Output the [X, Y] coordinate of the center of the cell containing the given text.  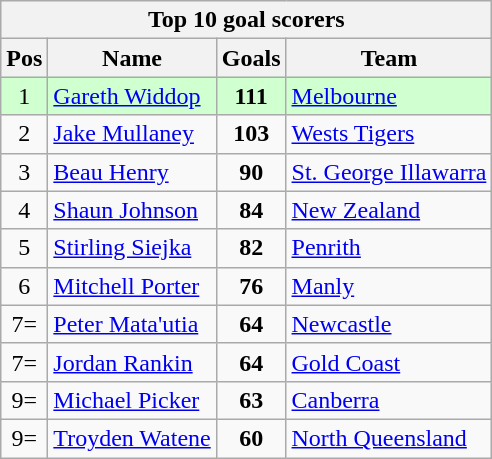
90 [251, 172]
6 [24, 286]
76 [251, 286]
Mitchell Porter [132, 286]
Gareth Widdop [132, 96]
4 [24, 210]
Jake Mullaney [132, 134]
St. George Illawarra [389, 172]
82 [251, 248]
84 [251, 210]
North Queensland [389, 438]
103 [251, 134]
Beau Henry [132, 172]
Canberra [389, 400]
Shaun Johnson [132, 210]
Team [389, 58]
Michael Picker [132, 400]
Pos [24, 58]
Top 10 goal scorers [246, 20]
Melbourne [389, 96]
Penrith [389, 248]
Gold Coast [389, 362]
1 [24, 96]
60 [251, 438]
Jordan Rankin [132, 362]
63 [251, 400]
Wests Tigers [389, 134]
Manly [389, 286]
2 [24, 134]
Troyden Watene [132, 438]
111 [251, 96]
Stirling Siejka [132, 248]
3 [24, 172]
Newcastle [389, 324]
Goals [251, 58]
5 [24, 248]
Name [132, 58]
Peter Mata'utia [132, 324]
New Zealand [389, 210]
